Return the (x, y) coordinate for the center point of the cell that contains the specified text.  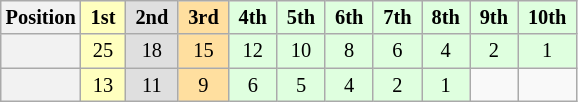
10th (547, 17)
5 (301, 85)
4th (253, 17)
11 (152, 85)
3rd (203, 17)
9 (203, 85)
Position (41, 17)
9th (494, 17)
1st (104, 17)
13 (104, 85)
7th (397, 17)
25 (104, 51)
2nd (152, 17)
6th (349, 17)
8th (446, 17)
5th (301, 17)
10 (301, 51)
8 (349, 51)
12 (253, 51)
18 (152, 51)
15 (203, 51)
